From the cell containing the given text, extract its center point as (x, y) coordinate. 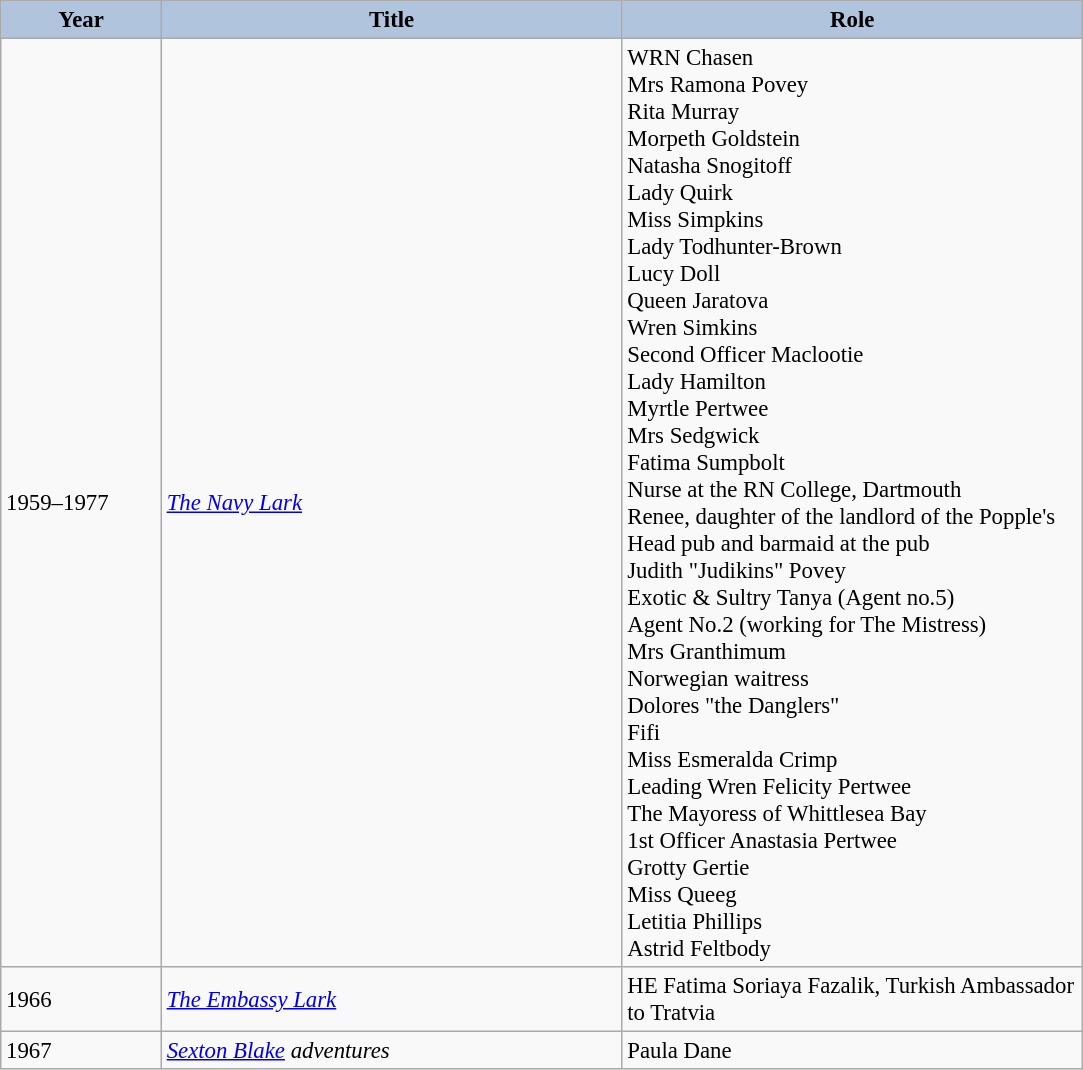
HE Fatima Soriaya Fazalik, Turkish Ambassador to Tratvia (852, 1000)
Role (852, 20)
Title (392, 20)
The Navy Lark (392, 504)
Year (82, 20)
1959–1977 (82, 504)
1967 (82, 1051)
Sexton Blake adventures (392, 1051)
Paula Dane (852, 1051)
1966 (82, 1000)
The Embassy Lark (392, 1000)
